For the text-containing cell, return its midpoint in [X, Y] coordinate format. 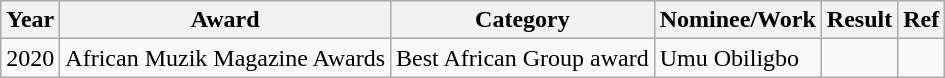
2020 [30, 58]
Nominee/Work [738, 20]
African Muzik Magazine Awards [226, 58]
Result [859, 20]
Ref [922, 20]
Best African Group award [523, 58]
Category [523, 20]
Umu Obiligbo [738, 58]
Award [226, 20]
Year [30, 20]
